Scan for the cell matching the given text and deliver its [x, y] coordinate at center. 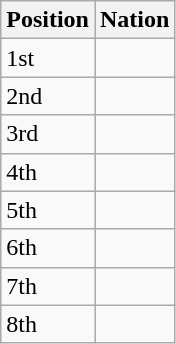
1st [48, 58]
5th [48, 210]
6th [48, 248]
7th [48, 286]
8th [48, 324]
3rd [48, 134]
Nation [134, 20]
Position [48, 20]
4th [48, 172]
2nd [48, 96]
